Return the [X, Y] coordinate for the center point of the cell that contains the specified text.  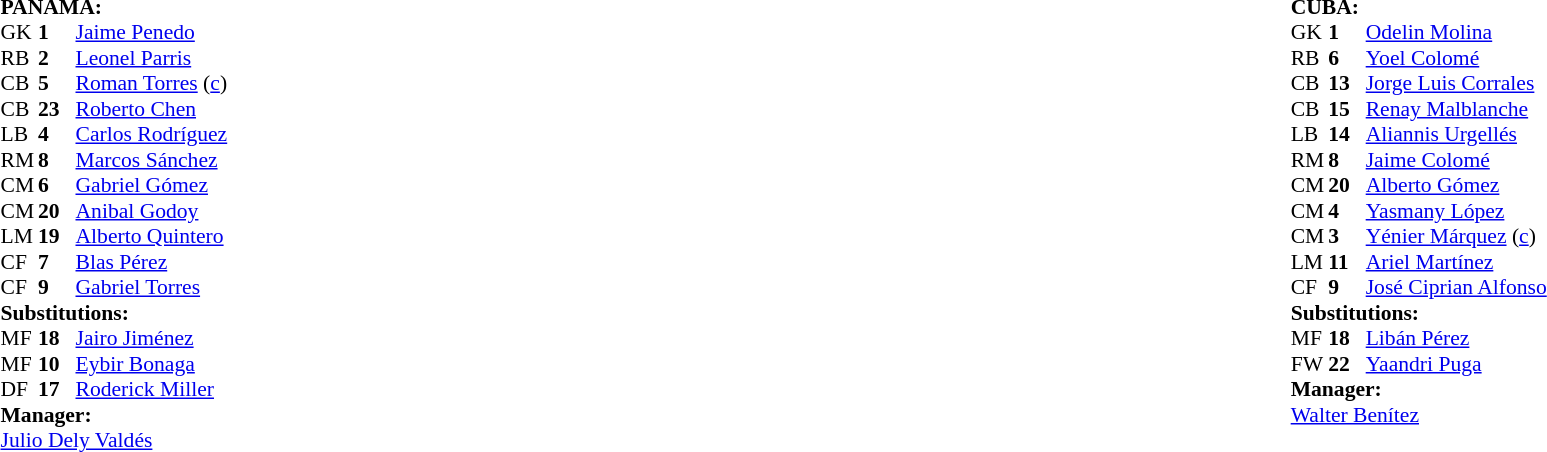
Roderick Miller [152, 389]
Marcos Sánchez [152, 160]
3 [1347, 237]
FW [1310, 364]
DF [19, 389]
15 [1347, 109]
Carlos Rodríguez [152, 135]
José Ciprian Alfonso [1456, 287]
Blas Pérez [152, 262]
23 [57, 109]
Odelin Molina [1456, 33]
Anibal Godoy [152, 211]
Yoel Colomé [1456, 58]
Walter Benítez [1419, 415]
Alberto Gómez [1456, 185]
Roberto Chen [152, 109]
14 [1347, 135]
Aliannis Urgellés [1456, 135]
Eybir Bonaga [152, 364]
11 [1347, 262]
Yénier Márquez (c) [1456, 237]
17 [57, 389]
5 [57, 83]
Jairo Jiménez [152, 339]
Ariel Martínez [1456, 262]
19 [57, 237]
Roman Torres (c) [152, 83]
10 [57, 364]
Yaandri Puga [1456, 364]
Jorge Luis Corrales [1456, 83]
Alberto Quintero [152, 237]
Leonel Parris [152, 58]
Gabriel Gómez [152, 185]
Renay Malblanche [1456, 109]
2 [57, 58]
Gabriel Torres [152, 287]
Jaime Penedo [152, 33]
Yasmany López [1456, 211]
7 [57, 262]
13 [1347, 83]
22 [1347, 364]
Jaime Colomé [1456, 160]
Libán Pérez [1456, 339]
